Identify which cell holds the provided text, then report its (X, Y) central coordinate. 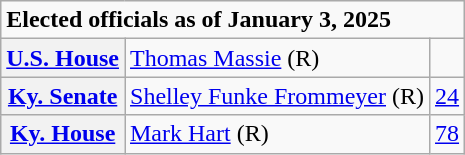
Ky. Senate (63, 96)
Shelley Funke Frommeyer (R) (276, 96)
Elected officials as of January 3, 2025 (233, 20)
Thomas Massie (R) (276, 58)
Mark Hart (R) (276, 134)
U.S. House (63, 58)
24 (448, 96)
Ky. House (63, 134)
78 (448, 134)
